Return [X, Y] of the center of cell containing provided text 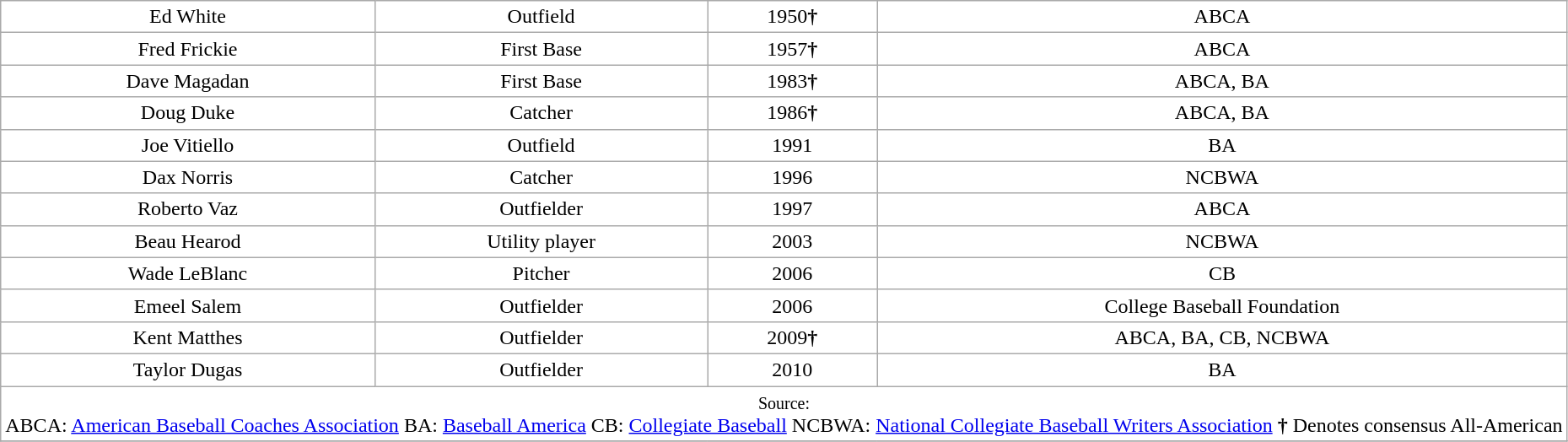
CB [1222, 273]
Taylor Dugas [188, 369]
Kent Matthes [188, 337]
2003 [793, 241]
Ed White [188, 17]
Beau Hearod [188, 241]
1997 [793, 209]
1950† [793, 17]
Fred Frickie [188, 49]
Doug Duke [188, 113]
Pitcher [542, 273]
Joe Vitiello [188, 145]
Emeel Salem [188, 305]
1996 [793, 177]
Dave Magadan [188, 81]
ABCA, BA, CB, NCBWA [1222, 337]
College Baseball Foundation [1222, 305]
1957† [793, 49]
2009† [793, 337]
Dax Norris [188, 177]
1983† [793, 81]
1991 [793, 145]
Utility player [542, 241]
Wade LeBlanc [188, 273]
Roberto Vaz [188, 209]
2010 [793, 369]
1986† [793, 113]
